Extract the [x, y] coordinate from the center of the cell holding the provided text.  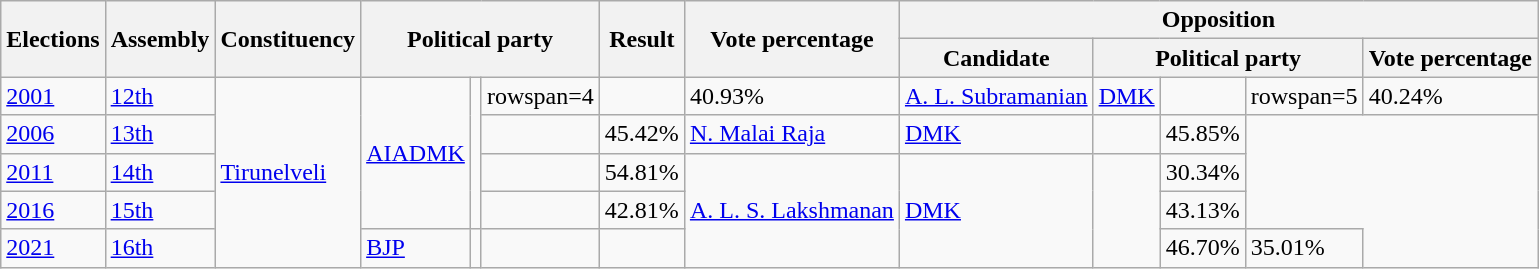
2016 [53, 210]
Candidate [996, 58]
2001 [53, 96]
30.34% [1202, 172]
2021 [53, 248]
42.81% [642, 210]
2011 [53, 172]
2006 [53, 134]
14th [160, 172]
40.24% [1450, 96]
N. Malai Raja [792, 134]
45.42% [642, 134]
A. L. S. Lakshmanan [792, 210]
40.93% [792, 96]
Result [642, 39]
Opposition [1218, 20]
46.70% [1202, 248]
Tirunelveli [288, 172]
45.85% [1202, 134]
A. L. Subramanian [996, 96]
13th [160, 134]
BJP [416, 248]
AIADMK [416, 153]
Assembly [160, 39]
rowspan=5 [1304, 96]
15th [160, 210]
rowspan=4 [540, 96]
43.13% [1202, 210]
Constituency [288, 39]
35.01% [1304, 248]
54.81% [642, 172]
Elections [53, 39]
12th [160, 96]
16th [160, 248]
